Provide the (X, Y) coordinate of the cell's center where the given text is located.  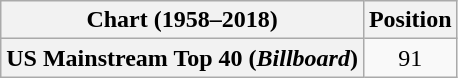
91 (410, 58)
US Mainstream Top 40 (Billboard) (182, 58)
Chart (1958–2018) (182, 20)
Position (410, 20)
